Return (X, Y) of the center of cell containing provided text 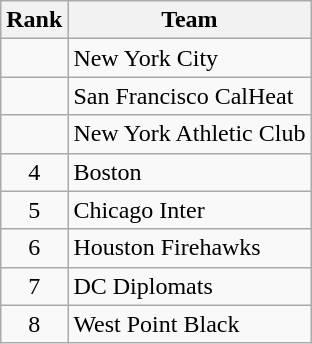
6 (34, 248)
West Point Black (190, 324)
8 (34, 324)
New York Athletic Club (190, 134)
5 (34, 210)
Houston Firehawks (190, 248)
DC Diplomats (190, 286)
Team (190, 20)
Chicago Inter (190, 210)
4 (34, 172)
San Francisco CalHeat (190, 96)
Rank (34, 20)
Boston (190, 172)
7 (34, 286)
New York City (190, 58)
